Identify which cell holds the provided text, then report its (x, y) central coordinate. 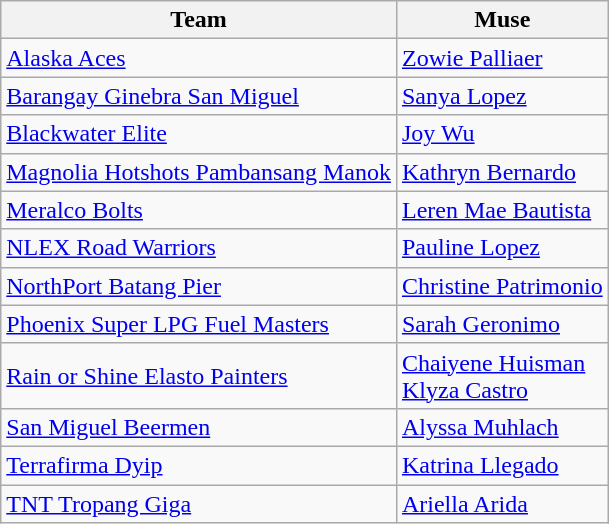
Sarah Geronimo (502, 324)
Sanya Lopez (502, 96)
Christine Patrimonio (502, 286)
Ariella Arida (502, 503)
San Miguel Beermen (199, 427)
Terrafirma Dyip (199, 465)
NorthPort Batang Pier (199, 286)
Leren Mae Bautista (502, 210)
Kathryn Bernardo (502, 172)
Rain or Shine Elasto Painters (199, 376)
TNT Tropang Giga (199, 503)
Alyssa Muhlach (502, 427)
Pauline Lopez (502, 248)
Blackwater Elite (199, 134)
Joy Wu (502, 134)
Katrina Llegado (502, 465)
Barangay Ginebra San Miguel (199, 96)
NLEX Road Warriors (199, 248)
Magnolia Hotshots Pambansang Manok (199, 172)
Phoenix Super LPG Fuel Masters (199, 324)
Chaiyene HuismanKlyza Castro (502, 376)
Team (199, 20)
Zowie Palliaer (502, 58)
Muse (502, 20)
Alaska Aces (199, 58)
Meralco Bolts (199, 210)
